Scan for the cell matching the given text and deliver its [X, Y] coordinate at center. 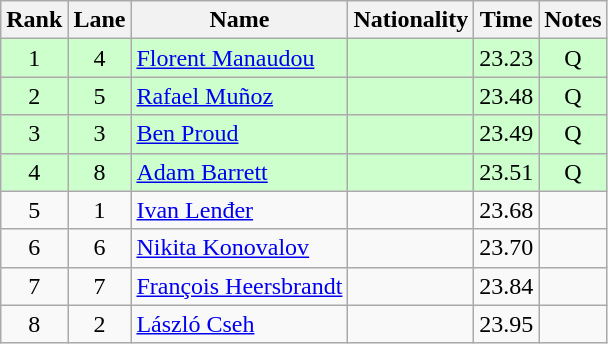
Name [240, 20]
Time [506, 20]
23.51 [506, 172]
François Heersbrandt [240, 286]
23.70 [506, 248]
Lane [100, 20]
23.84 [506, 286]
23.23 [506, 58]
23.68 [506, 210]
23.48 [506, 96]
Rank [34, 20]
Florent Manaudou [240, 58]
23.49 [506, 134]
Notes [573, 20]
Ben Proud [240, 134]
Nikita Konovalov [240, 248]
László Cseh [240, 324]
Rafael Muñoz [240, 96]
Adam Barrett [240, 172]
Ivan Lenđer [240, 210]
23.95 [506, 324]
Nationality [411, 20]
